Search for the cell housing the specified text and yield its (x, y) center coordinate. 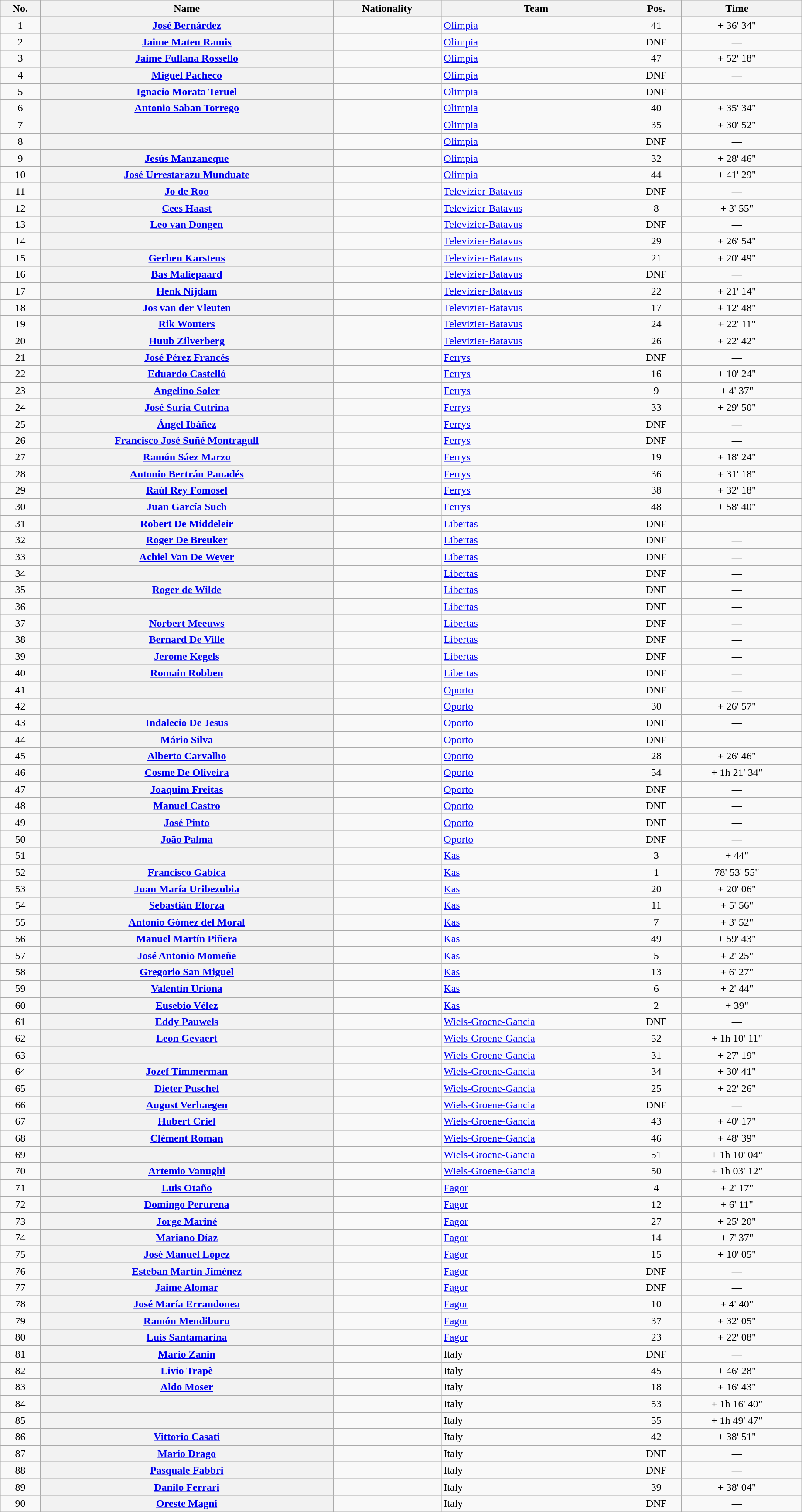
+ 18' 24" (737, 457)
José Antonio Momeñe (187, 955)
+ 2' 17" (737, 1188)
Jaime Mateu Ramis (187, 42)
Manuel Castro (187, 806)
Name (187, 9)
+ 31' 18" (737, 473)
Cosme De Oliveira (187, 773)
José María Errandonea (187, 1304)
63 (20, 1055)
Joaquim Freitas (187, 789)
Aldo Moser (187, 1387)
60 (20, 1005)
75 (20, 1254)
Eddy Pauwels (187, 1022)
Mário Silva (187, 740)
Nationality (387, 9)
Eduardo Castelló (187, 374)
Miguel Pacheco (187, 75)
Team (536, 9)
Esteban Martín Jiménez (187, 1271)
56 (20, 939)
Juan García Such (187, 507)
+ 20' 06" (737, 889)
+ 1h 49' 47" (737, 1420)
+ 30' 41" (737, 1072)
Valentín Uriona (187, 988)
+ 38' 51" (737, 1437)
61 (20, 1022)
58 (20, 972)
89 (20, 1487)
Robert De Middeleir (187, 524)
70 (20, 1171)
José Pérez Francés (187, 357)
Time (737, 9)
Achiel Van De Weyer (187, 557)
Jo de Roo (187, 191)
Bas Maliepaard (187, 274)
+ 26' 46" (737, 756)
João Palma (187, 839)
Artemio Vanughi (187, 1171)
Luis Santamarina (187, 1337)
+ 22' 26" (737, 1088)
+ 22' 08" (737, 1337)
+ 40' 17" (737, 1121)
+ 32' 05" (737, 1321)
59 (20, 988)
Indalecio De Jesus (187, 723)
+ 59' 43" (737, 939)
+ 4' 37" (737, 391)
Jaime Alomar (187, 1288)
+ 25' 20" (737, 1221)
Henk Nijdam (187, 291)
+ 46' 28" (737, 1371)
Bernard De Ville (187, 640)
+ 35' 34" (737, 108)
Danilo Ferrari (187, 1487)
Domingo Perurena (187, 1204)
José Pinto (187, 823)
Roger de Wilde (187, 590)
+ 1h 10' 04" (737, 1155)
74 (20, 1238)
Leo van Dongen (187, 225)
Jorge Mariné (187, 1221)
+ 27' 19" (737, 1055)
83 (20, 1387)
Clément Roman (187, 1138)
+ 58' 40" (737, 507)
+ 22' 11" (737, 324)
José Urrestarazu Munduate (187, 175)
+ 30' 52" (737, 125)
78' 53' 55" (737, 872)
+ 41' 29" (737, 175)
+ 32' 18" (737, 490)
+ 26' 54" (737, 241)
64 (20, 1072)
Gregorio San Miguel (187, 972)
José Suria Cutrina (187, 407)
Romain Robben (187, 673)
+ 39" (737, 1005)
Mario Zanin (187, 1354)
82 (20, 1371)
Jaime Fullana Rossello (187, 58)
Ángel Ibáñez (187, 424)
Angelino Soler (187, 391)
August Verhaegen (187, 1105)
Vittorio Casati (187, 1437)
+ 20' 49" (737, 258)
Antonio Bertrán Panadés (187, 473)
Leon Gevaert (187, 1039)
Juan María Uribezubia (187, 889)
+ 38' 04" (737, 1487)
+ 5' 56" (737, 905)
Mario Drago (187, 1454)
+ 22' 42" (737, 341)
Dieter Puschel (187, 1088)
Jozef Timmerman (187, 1072)
Raúl Rey Fomosel (187, 490)
+ 10' 05" (737, 1254)
+ 16' 43" (737, 1387)
Sebastián Elorza (187, 905)
+ 48' 39" (737, 1138)
71 (20, 1188)
88 (20, 1470)
76 (20, 1271)
+ 3' 52" (737, 922)
+ 7' 37" (737, 1238)
+ 1h 16' 40" (737, 1404)
57 (20, 955)
80 (20, 1337)
Alberto Carvalho (187, 756)
+ 12' 48" (737, 308)
Francisco José Suñé Montragull (187, 440)
Jos van der Vleuten (187, 308)
No. (20, 9)
Antonio Gómez del Moral (187, 922)
68 (20, 1138)
José Bernárdez (187, 25)
86 (20, 1437)
José Manuel López (187, 1254)
81 (20, 1354)
+ 10' 24" (737, 374)
Ignacio Morata Teruel (187, 92)
85 (20, 1420)
Livio Trapè (187, 1371)
Jesús Manzaneque (187, 158)
Rik Wouters (187, 324)
69 (20, 1155)
+ 4' 40" (737, 1304)
Hubert Criel (187, 1121)
62 (20, 1039)
Manuel Martín Piñera (187, 939)
+ 6' 27" (737, 972)
+ 2' 25" (737, 955)
Francisco Gabica (187, 872)
+ 21' 14" (737, 291)
+ 3' 55" (737, 208)
73 (20, 1221)
+ 1h 03' 12" (737, 1171)
87 (20, 1454)
Norbert Meeuws (187, 623)
65 (20, 1088)
78 (20, 1304)
+ 52' 18" (737, 58)
Mariano Díaz (187, 1238)
+ 26' 57" (737, 706)
Pos. (656, 9)
+ 6' 11" (737, 1204)
+ 2' 44" (737, 988)
Huub Zilverberg (187, 341)
Pasquale Fabbri (187, 1470)
+ 36' 34" (737, 25)
Gerben Karstens (187, 258)
+ 1h 10' 11" (737, 1039)
Roger De Breuker (187, 540)
90 (20, 1503)
84 (20, 1404)
Oreste Magni (187, 1503)
+ 44" (737, 856)
+ 1h 21' 34" (737, 773)
Cees Haast (187, 208)
72 (20, 1204)
77 (20, 1288)
+ 29' 50" (737, 407)
Ramón Mendiburu (187, 1321)
Eusebio Vélez (187, 1005)
Antonio Saban Torrego (187, 108)
+ 28' 46" (737, 158)
66 (20, 1105)
67 (20, 1121)
Ramón Sáez Marzo (187, 457)
Luis Otaño (187, 1188)
Jerome Kegels (187, 656)
79 (20, 1321)
